Find where the given text appears and provide that cell's center as [X, Y] coordinate. 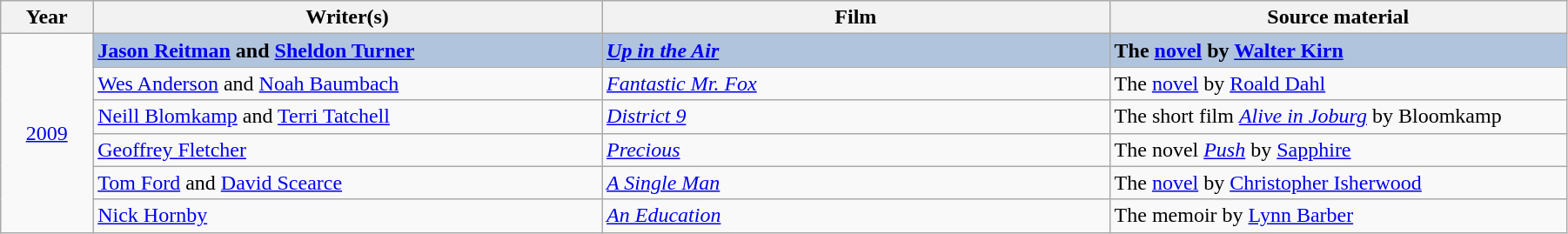
Year [47, 17]
Precious [856, 150]
Nick Hornby [348, 216]
Tom Ford and David Scearce [348, 183]
The novel Push by Sapphire [1338, 150]
A Single Man [856, 183]
2009 [47, 133]
An Education [856, 216]
Wes Anderson and Noah Baumbach [348, 84]
The novel by Walter Kirn [1338, 50]
The novel by Roald Dahl [1338, 84]
District 9 [856, 117]
Jason Reitman and Sheldon Turner [348, 50]
Writer(s) [348, 17]
Up in the Air [856, 50]
Fantastic Mr. Fox [856, 84]
The memoir by Lynn Barber [1338, 216]
Geoffrey Fletcher [348, 150]
Source material [1338, 17]
The short film Alive in Joburg by Bloomkamp [1338, 117]
Neill Blomkamp and Terri Tatchell [348, 117]
The novel by Christopher Isherwood [1338, 183]
Film [856, 17]
